Detect which cell encompasses the target text, then output its (X, Y) center coordinate. 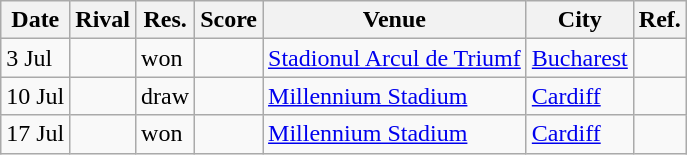
Bucharest (580, 58)
Rival (103, 20)
10 Jul (36, 96)
Ref. (660, 20)
3 Jul (36, 58)
Score (229, 20)
Venue (395, 20)
17 Jul (36, 134)
Stadionul Arcul de Triumf (395, 58)
City (580, 20)
Res. (166, 20)
Date (36, 20)
draw (166, 96)
